Output the [X, Y] coordinate of the center of the cell containing the given text.  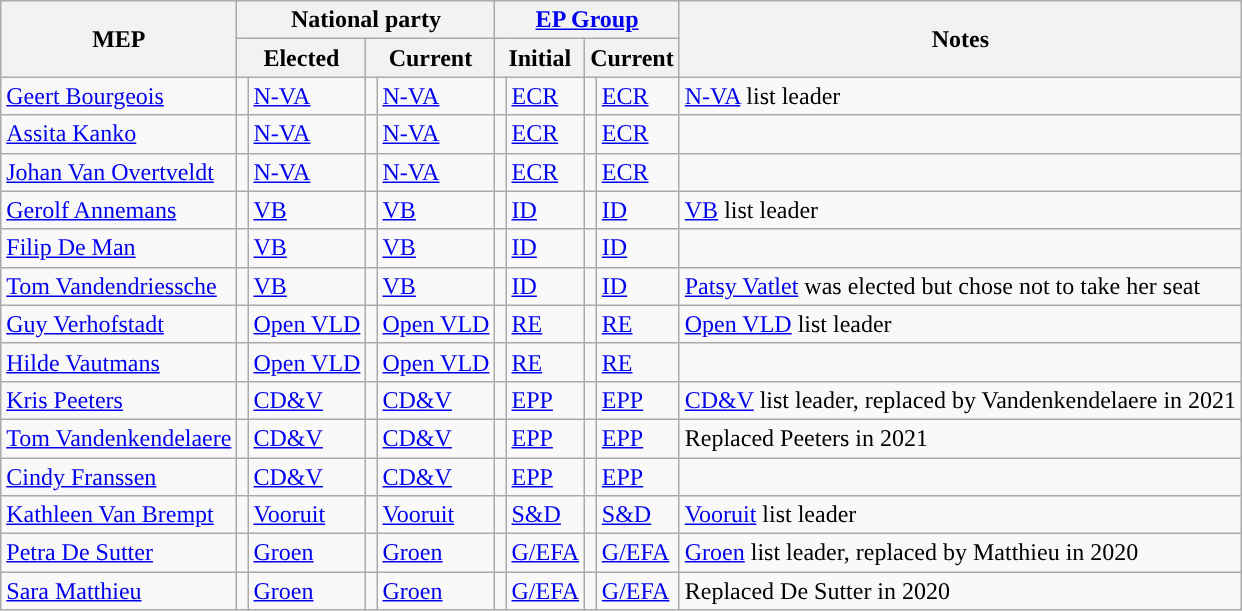
Vooruit list leader [960, 515]
Assita Kanko [119, 134]
Notes [960, 39]
Gerolf Annemans [119, 210]
Kathleen Van Brempt [119, 515]
Petra De Sutter [119, 553]
Sara Matthieu [119, 591]
Filip De Man [119, 248]
N-VA list leader [960, 96]
EP Group [587, 20]
Patsy Vatlet was elected but chose not to take her seat [960, 286]
Initial [540, 58]
Geert Bourgeois [119, 96]
Cindy Franssen [119, 477]
Tom Vandenkendelaere [119, 438]
Kris Peeters [119, 400]
National party [366, 20]
Hilde Vautmans [119, 362]
Replaced De Sutter in 2020 [960, 591]
Guy Verhofstadt [119, 324]
Tom Vandendriessche [119, 286]
Johan Van Overtveldt [119, 172]
Replaced Peeters in 2021 [960, 438]
Groen list leader, replaced by Matthieu in 2020 [960, 553]
VB list leader [960, 210]
MEP [119, 39]
Open VLD list leader [960, 324]
CD&V list leader, replaced by Vandenkendelaere in 2021 [960, 400]
Elected [302, 58]
